Pinpoint the cell where the given text exists, returning its (x, y) midpoint coordinate. 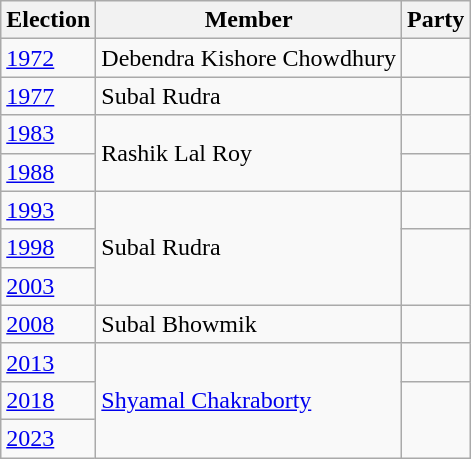
Party (435, 20)
1998 (48, 248)
2003 (48, 286)
1977 (48, 96)
Member (249, 20)
1993 (48, 210)
Election (48, 20)
Debendra Kishore Chowdhury (249, 58)
1988 (48, 172)
2018 (48, 400)
2008 (48, 324)
Shyamal Chakraborty (249, 400)
1983 (48, 134)
1972 (48, 58)
2023 (48, 438)
Rashik Lal Roy (249, 153)
Subal Bhowmik (249, 324)
2013 (48, 362)
